Search for the cell housing the specified text and yield its [X, Y] center coordinate. 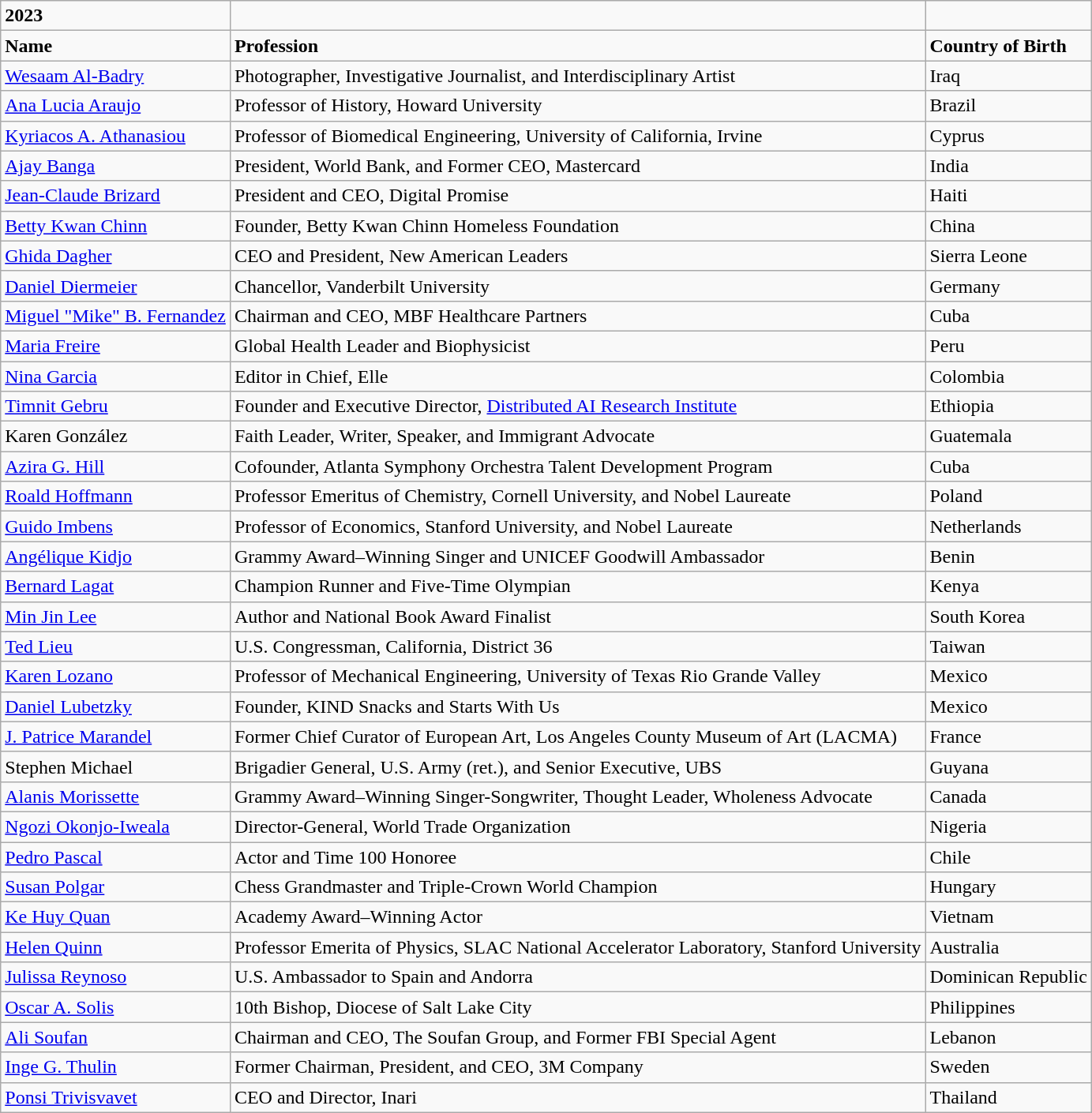
Daniel Diermeier [115, 286]
Ethiopia [1008, 407]
Professor Emerita of Physics, SLAC National Accelerator Laboratory, Stanford University [578, 947]
CEO and President, New American Leaders [578, 256]
Chairman and CEO, The Soufan Group, and Former FBI Special Agent [578, 1037]
Timnit Gebru [115, 407]
Ted Lieu [115, 646]
Vietnam [1008, 917]
President and CEO, Digital Promise [578, 196]
Academy Award–Winning Actor [578, 917]
Daniel Lubetzky [115, 706]
Canada [1008, 796]
France [1008, 736]
Ghida Dagher [115, 256]
Chile [1008, 856]
Ke Huy Quan [115, 917]
Brazil [1008, 106]
Name [115, 46]
Thailand [1008, 1097]
Colombia [1008, 377]
Grammy Award–Winning Singer-Songwriter, Thought Leader, Wholeness Advocate [578, 796]
Jean-Claude Brizard [115, 196]
Roald Hoffmann [115, 497]
CEO and Director, Inari [578, 1097]
Actor and Time 100 Honoree [578, 856]
Founder and Executive Director, Distributed AI Research Institute [578, 407]
Chess Grandmaster and Triple-Crown World Champion [578, 887]
Global Health Leader and Biophysicist [578, 346]
Ngozi Okonjo-Iweala [115, 826]
Cofounder, Atlanta Symphony Orchestra Talent Development Program [578, 467]
Director-General, World Trade Organization [578, 826]
Professor Emeritus of Chemistry, Cornell University, and Nobel Laureate [578, 497]
Professor of Mechanical Engineering, University of Texas Rio Grande Valley [578, 676]
Taiwan [1008, 646]
Maria Freire [115, 346]
Inge G. Thulin [115, 1067]
Azira G. Hill [115, 467]
Former Chief Curator of European Art, Los Angeles County Museum of Art (LACMA) [578, 736]
Editor in Chief, Elle [578, 377]
China [1008, 226]
2023 [115, 16]
Sierra Leone [1008, 256]
Kyriacos A. Athanasiou [115, 136]
Karen Lozano [115, 676]
Chancellor, Vanderbilt University [578, 286]
Faith Leader, Writer, Speaker, and Immigrant Advocate [578, 437]
Chairman and CEO, MBF Healthcare Partners [578, 316]
Lebanon [1008, 1037]
10th Bishop, Diocese of Salt Lake City [578, 1007]
J. Patrice Marandel [115, 736]
Sweden [1008, 1067]
Oscar A. Solis [115, 1007]
Former Chairman, President, and CEO, 3M Company [578, 1067]
Peru [1008, 346]
Wesaam Al-Badry [115, 76]
Professor of History, Howard University [578, 106]
Bernard Lagat [115, 586]
Champion Runner and Five-Time Olympian [578, 586]
Nina Garcia [115, 377]
Netherlands [1008, 527]
Betty Kwan Chinn [115, 226]
Australia [1008, 947]
Ponsi Trivisvavet [115, 1097]
Karen González [115, 437]
South Korea [1008, 616]
Min Jin Lee [115, 616]
Author and National Book Award Finalist [578, 616]
President, World Bank, and Former CEO, Mastercard [578, 166]
Haiti [1008, 196]
Hungary [1008, 887]
Nigeria [1008, 826]
Guatemala [1008, 437]
Alanis Morissette [115, 796]
India [1008, 166]
Stephen Michael [115, 766]
Founder, KIND Snacks and Starts With Us [578, 706]
Angélique Kidjo [115, 556]
Professor of Economics, Stanford University, and Nobel Laureate [578, 527]
Philippines [1008, 1007]
Julissa Reynoso [115, 977]
Profession [578, 46]
Professor of Biomedical Engineering, University of California, Irvine [578, 136]
Helen Quinn [115, 947]
Benin [1008, 556]
Kenya [1008, 586]
Germany [1008, 286]
Grammy Award–Winning Singer and UNICEF Goodwill Ambassador [578, 556]
U.S. Ambassador to Spain and Andorra [578, 977]
Guido Imbens [115, 527]
Country of Birth [1008, 46]
Susan Polgar [115, 887]
Miguel "Mike" B. Fernandez [115, 316]
Founder, Betty Kwan Chinn Homeless Foundation [578, 226]
Ali Soufan [115, 1037]
Ajay Banga [115, 166]
Photographer, Investigative Journalist, and Interdisciplinary Artist [578, 76]
Poland [1008, 497]
Brigadier General, U.S. Army (ret.), and Senior Executive, UBS [578, 766]
Ana Lucia Araujo [115, 106]
Iraq [1008, 76]
Dominican Republic [1008, 977]
U.S. Congressman, California, District 36 [578, 646]
Pedro Pascal [115, 856]
Guyana [1008, 766]
Cyprus [1008, 136]
